Identify which cell holds the provided text, then report its (X, Y) central coordinate. 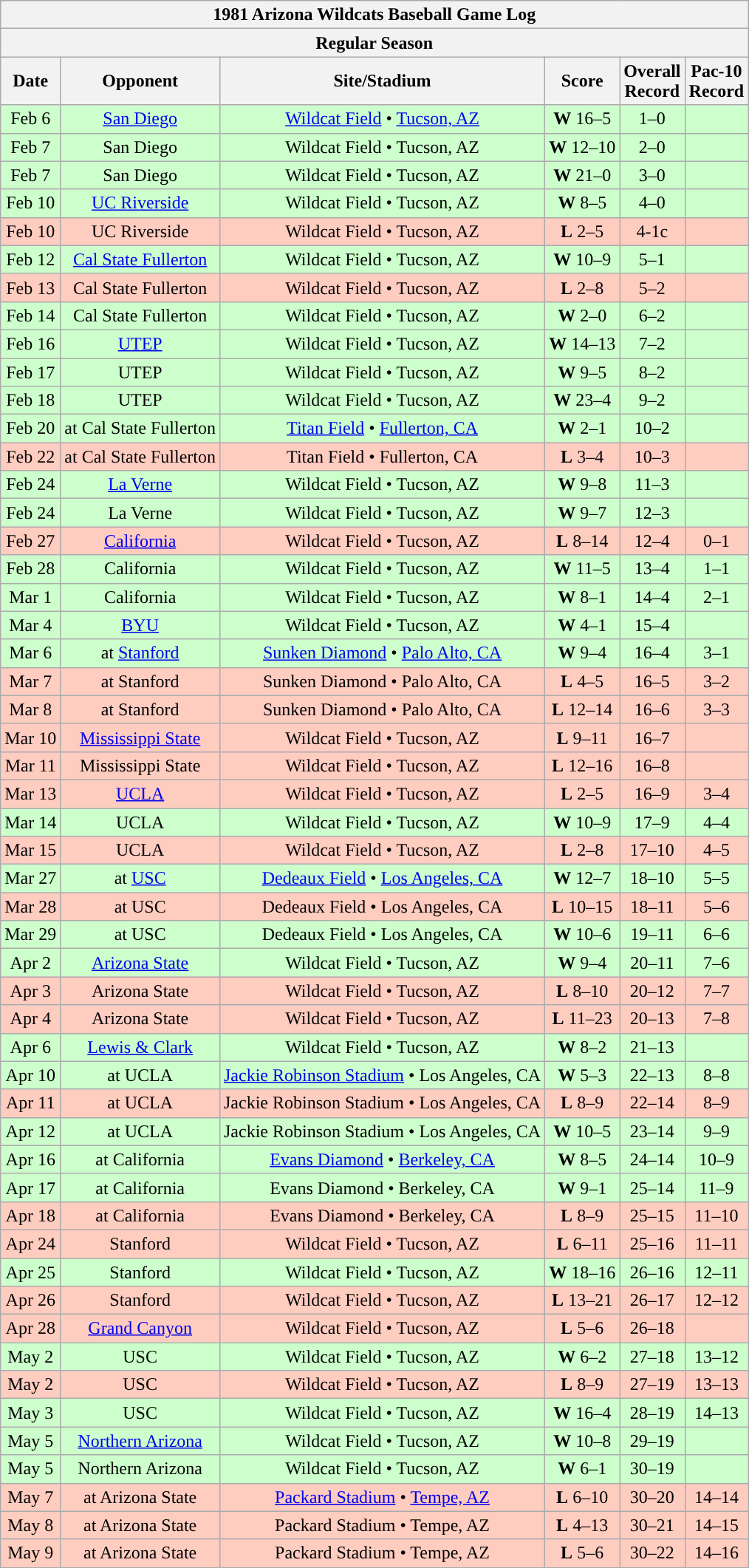
Mar 13 (31, 794)
30–21 (652, 1525)
Feb 22 (31, 457)
6–2 (652, 316)
W 5–3 (582, 1075)
W 21–0 (582, 175)
L 12–14 (582, 709)
Apr 25 (31, 1272)
L 3–4 (582, 457)
16–8 (652, 766)
Mar 7 (31, 681)
Apr 2 (31, 963)
22–14 (652, 1103)
3–4 (716, 794)
Apr 24 (31, 1244)
15–4 (652, 625)
12–12 (716, 1301)
Grand Canyon (140, 1329)
W 14–13 (582, 344)
Feb 17 (31, 372)
14–15 (716, 1525)
Regular Season (374, 43)
Apr 26 (31, 1301)
12–3 (652, 513)
Mar 4 (31, 625)
30–22 (652, 1553)
Mar 29 (31, 935)
Mar 10 (31, 737)
23–14 (652, 1131)
18–10 (652, 879)
L 8–14 (582, 541)
16–6 (652, 709)
1–1 (716, 569)
L 6–10 (582, 1497)
8–9 (716, 1103)
12–11 (716, 1272)
5–6 (716, 907)
May 3 (31, 1413)
W 9–5 (582, 372)
W 23–4 (582, 400)
OverallRecord (652, 81)
W 8–1 (582, 597)
29–19 (652, 1441)
17–10 (652, 851)
5–2 (652, 287)
Apr 11 (31, 1103)
19–11 (652, 935)
W 4–1 (582, 625)
25–16 (652, 1244)
Mar 27 (31, 879)
7–7 (716, 991)
14–14 (716, 1497)
25–14 (652, 1187)
W 9–8 (582, 485)
2–0 (652, 147)
W 6–2 (582, 1357)
8–2 (652, 372)
W 16–5 (582, 119)
12–4 (652, 541)
13–13 (716, 1385)
11–11 (716, 1244)
14–4 (652, 597)
11–10 (716, 1216)
L 12–16 (582, 766)
L 4–13 (582, 1525)
W 10–8 (582, 1441)
L 4–5 (582, 681)
16–5 (652, 681)
4–0 (652, 203)
0–1 (716, 541)
Mar 8 (31, 709)
13–12 (716, 1357)
14–16 (716, 1553)
Mar 28 (31, 907)
Mar 11 (31, 766)
3–1 (716, 653)
Date (31, 81)
3–3 (716, 709)
Apr 4 (31, 1019)
Mar 1 (31, 597)
16–4 (652, 653)
18–11 (652, 907)
Apr 6 (31, 1047)
Feb 27 (31, 541)
27–19 (652, 1385)
1981 Arizona Wildcats Baseball Game Log (374, 15)
2–1 (716, 597)
7–8 (716, 1019)
7–2 (652, 344)
Apr 16 (31, 1159)
9–2 (652, 400)
W 16–4 (582, 1413)
Apr 17 (31, 1187)
3–2 (716, 681)
20–13 (652, 1019)
20–11 (652, 963)
Feb 13 (31, 287)
10–3 (652, 457)
4-1c (652, 231)
10–2 (652, 429)
5–1 (652, 259)
6–6 (716, 935)
Opponent (140, 81)
Apr 28 (31, 1329)
Apr 18 (31, 1216)
L 13–21 (582, 1301)
22–13 (652, 1075)
26–18 (652, 1329)
9–9 (716, 1131)
W 18–16 (582, 1272)
Feb 6 (31, 119)
Mar 14 (31, 822)
16–9 (652, 794)
16–7 (652, 737)
13–4 (652, 569)
W 9–7 (582, 513)
Feb 16 (31, 344)
5–5 (716, 879)
L 10–15 (582, 907)
3–0 (652, 175)
17–9 (652, 822)
BYU (140, 625)
4–5 (716, 851)
14–13 (716, 1413)
25–15 (652, 1216)
Apr 3 (31, 991)
Mar 6 (31, 653)
28–19 (652, 1413)
Apr 12 (31, 1131)
21–13 (652, 1047)
27–18 (652, 1357)
Feb 28 (31, 569)
Feb 18 (31, 400)
Feb 12 (31, 259)
W 10–6 (582, 935)
Apr 10 (31, 1075)
8–8 (716, 1075)
30–20 (652, 1497)
W 8–2 (582, 1047)
W 12–7 (582, 879)
20–12 (652, 991)
W 6–1 (582, 1469)
W 2–1 (582, 429)
L 11–23 (582, 1019)
May 9 (31, 1553)
30–19 (652, 1469)
W 10–5 (582, 1131)
L 9–11 (582, 737)
W 12–10 (582, 147)
L 6–11 (582, 1244)
Mar 15 (31, 851)
May 7 (31, 1497)
Site/Stadium (382, 81)
W 9–1 (582, 1187)
W 11–5 (582, 569)
May 8 (31, 1525)
26–17 (652, 1301)
Lewis & Clark (140, 1047)
Score (582, 81)
1–0 (652, 119)
Feb 20 (31, 429)
7–6 (716, 963)
W 2–0 (582, 316)
L 8–10 (582, 991)
24–14 (652, 1159)
4–4 (716, 822)
26–16 (652, 1272)
Feb 14 (31, 316)
Pac-10Record (716, 81)
10–9 (716, 1159)
11–3 (652, 485)
11–9 (716, 1187)
